Extract the [X, Y] coordinate from the center of the cell holding the provided text.  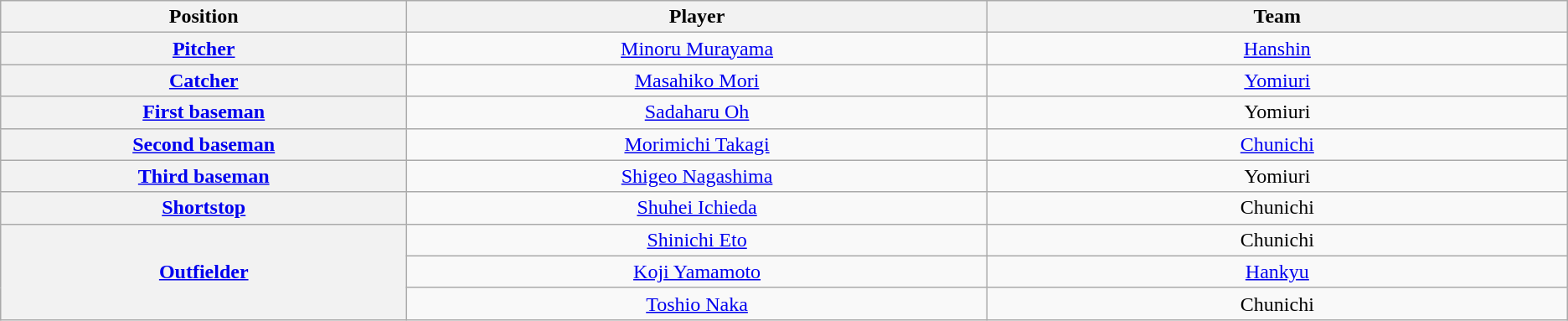
Minoru Murayama [697, 49]
Catcher [204, 80]
Hankyu [1277, 272]
Pitcher [204, 49]
Second baseman [204, 144]
Morimichi Takagi [697, 144]
Player [697, 17]
Shortstop [204, 208]
Position [204, 17]
Masahiko Mori [697, 80]
First baseman [204, 112]
Shuhei Ichieda [697, 208]
Team [1277, 17]
Shigeo Nagashima [697, 176]
Koji Yamamoto [697, 272]
Outfielder [204, 272]
Toshio Naka [697, 303]
Sadaharu Oh [697, 112]
Shinichi Eto [697, 240]
Third baseman [204, 176]
Hanshin [1277, 49]
